Return the [X, Y] coordinate for the center point of the cell that contains the specified text.  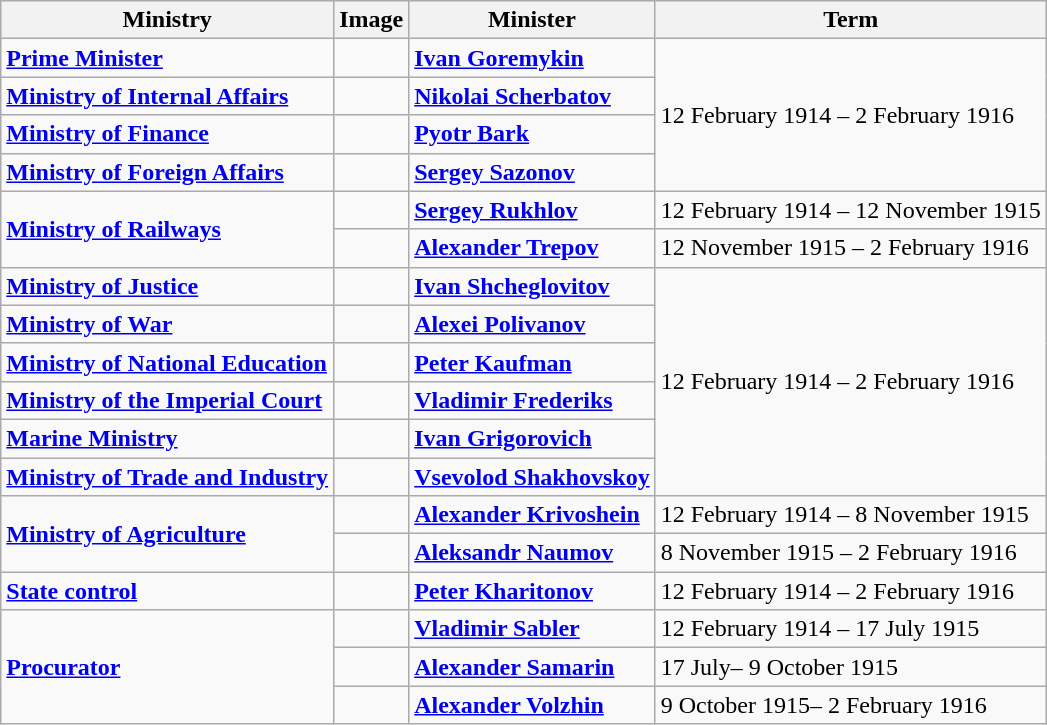
17 July– 9 October 1915 [850, 667]
Alexander Volzhin [532, 705]
Vsevolod Shakhovskoy [532, 477]
Ministry of Internal Affairs [168, 96]
Minister [532, 20]
Alexander Krivoshein [532, 515]
Ministry of War [168, 324]
Ministry [168, 20]
Sergey Sazonov [532, 172]
Ivan Shcheglovitov [532, 286]
Ministry of Railways [168, 229]
Vladimir Sabler [532, 629]
Peter Kharitonov [532, 591]
Ministry of National Education [168, 362]
Ministry of Justice [168, 286]
Ivan Goremykin [532, 58]
Ivan Grigorovich [532, 438]
12 February 1914 – 8 November 1915 [850, 515]
Ministry of Finance [168, 134]
Image [372, 20]
Ministry of the Imperial Court [168, 400]
9 October 1915– 2 February 1916 [850, 705]
Ministry of Agriculture [168, 534]
State control [168, 591]
Ministry of Foreign Affairs [168, 172]
Marine Ministry [168, 438]
Alexei Polivanov [532, 324]
Procurator [168, 667]
12 February 1914 – 12 November 1915 [850, 210]
Alexander Trepov [532, 248]
Term [850, 20]
Sergey Rukhlov [532, 210]
12 February 1914 – 17 July 1915 [850, 629]
Peter Kaufman [532, 362]
Alexander Samarin [532, 667]
8 November 1915 – 2 February 1916 [850, 553]
Pyotr Bark [532, 134]
Nikolai Scherbatov [532, 96]
Vladimir Frederiks [532, 400]
Aleksandr Naumov [532, 553]
Ministry of Trade and Industry [168, 477]
Prime Minister [168, 58]
12 November 1915 – 2 February 1916 [850, 248]
